Locate the cell with the specified text and output its (X, Y) center coordinate. 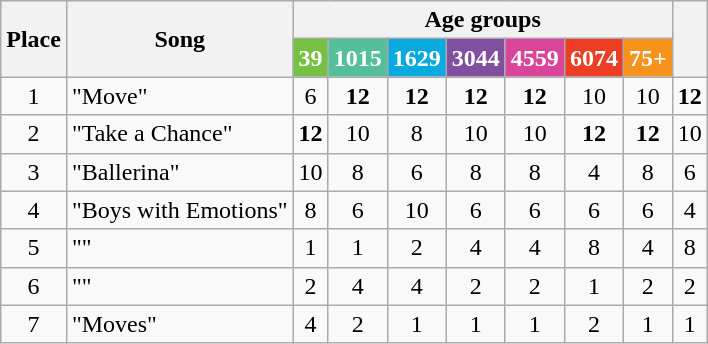
Place (34, 39)
1629 (416, 58)
7 (34, 324)
"Moves" (180, 324)
"Take a Chance" (180, 134)
5 (34, 248)
"Move" (180, 96)
"Ballerina" (180, 172)
39 (310, 58)
75+ (648, 58)
Age groups (482, 20)
3 (34, 172)
Song (180, 39)
"Boys with Emotions" (180, 210)
4559 (534, 58)
6074 (594, 58)
1015 (358, 58)
3044 (476, 58)
